Scan for the cell matching the given text and deliver its (x, y) coordinate at center. 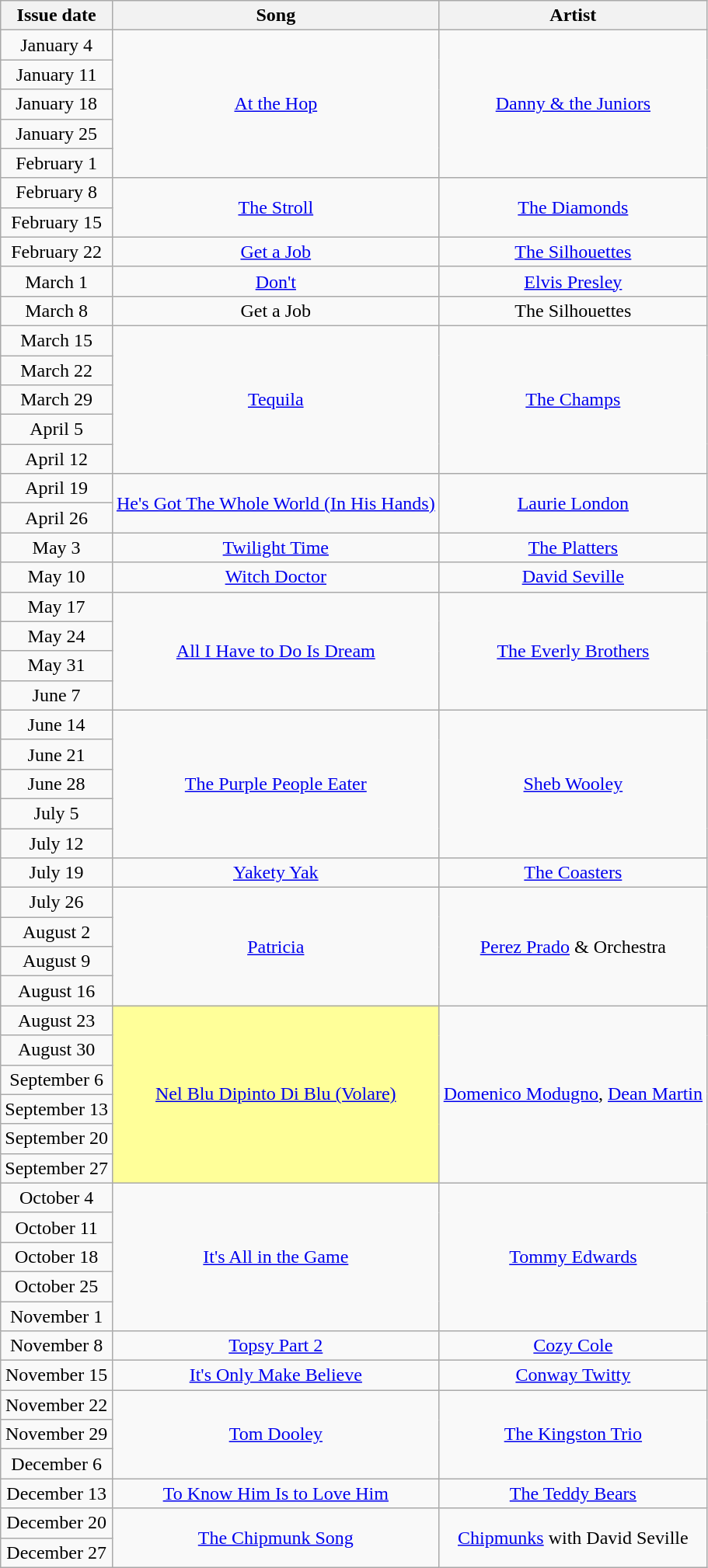
It's Only Make Believe (275, 1375)
March 8 (57, 311)
January 11 (57, 75)
Chipmunks with David Seville (573, 1538)
October 18 (57, 1257)
Domenico Modugno, Dean Martin (573, 1094)
October 25 (57, 1286)
Topsy Part 2 (275, 1346)
August 23 (57, 1020)
September 20 (57, 1139)
November 8 (57, 1346)
March 1 (57, 281)
The Teddy Bears (573, 1493)
April 19 (57, 488)
All I Have to Do Is Dream (275, 651)
November 1 (57, 1316)
At the Hop (275, 104)
The Everly Brothers (573, 651)
June 21 (57, 754)
Artist (573, 16)
December 27 (57, 1552)
Cozy Cole (573, 1346)
David Seville (573, 577)
The Diamonds (573, 207)
August 16 (57, 991)
September 27 (57, 1168)
Danny & the Juniors (573, 104)
Perez Prado & Orchestra (573, 947)
August 30 (57, 1050)
June 28 (57, 784)
April 26 (57, 518)
February 1 (57, 163)
July 12 (57, 843)
Patricia (275, 947)
Tommy Edwards (573, 1257)
March 22 (57, 370)
August 9 (57, 961)
July 19 (57, 873)
May 31 (57, 666)
July 26 (57, 902)
The Coasters (573, 873)
May 17 (57, 607)
November 29 (57, 1434)
January 18 (57, 104)
May 3 (57, 548)
Laurie London (573, 503)
October 11 (57, 1227)
To Know Him Is to Love Him (275, 1493)
February 15 (57, 222)
April 5 (57, 429)
December 13 (57, 1493)
December 6 (57, 1464)
January 4 (57, 45)
June 7 (57, 695)
July 5 (57, 813)
It's All in the Game (275, 1257)
The Stroll (275, 207)
He's Got The Whole World (In His Hands) (275, 503)
August 2 (57, 932)
September 6 (57, 1080)
February 8 (57, 193)
Song (275, 16)
The Chipmunk Song (275, 1538)
The Purple People Eater (275, 784)
The Platters (573, 548)
October 4 (57, 1198)
May 24 (57, 636)
Tom Dooley (275, 1434)
Tequila (275, 399)
The Champs (573, 399)
January 25 (57, 134)
November 22 (57, 1405)
Issue date (57, 16)
Sheb Wooley (573, 784)
Yakety Yak (275, 873)
September 13 (57, 1109)
Elvis Presley (573, 281)
The Kingston Trio (573, 1434)
Nel Blu Dipinto Di Blu (Volare) (275, 1094)
March 15 (57, 340)
Witch Doctor (275, 577)
June 14 (57, 725)
December 20 (57, 1523)
March 29 (57, 400)
Don't (275, 281)
November 15 (57, 1375)
May 10 (57, 577)
Twilight Time (275, 548)
April 12 (57, 459)
February 22 (57, 252)
Conway Twitty (573, 1375)
